For the text-containing cell, return its midpoint in [x, y] coordinate format. 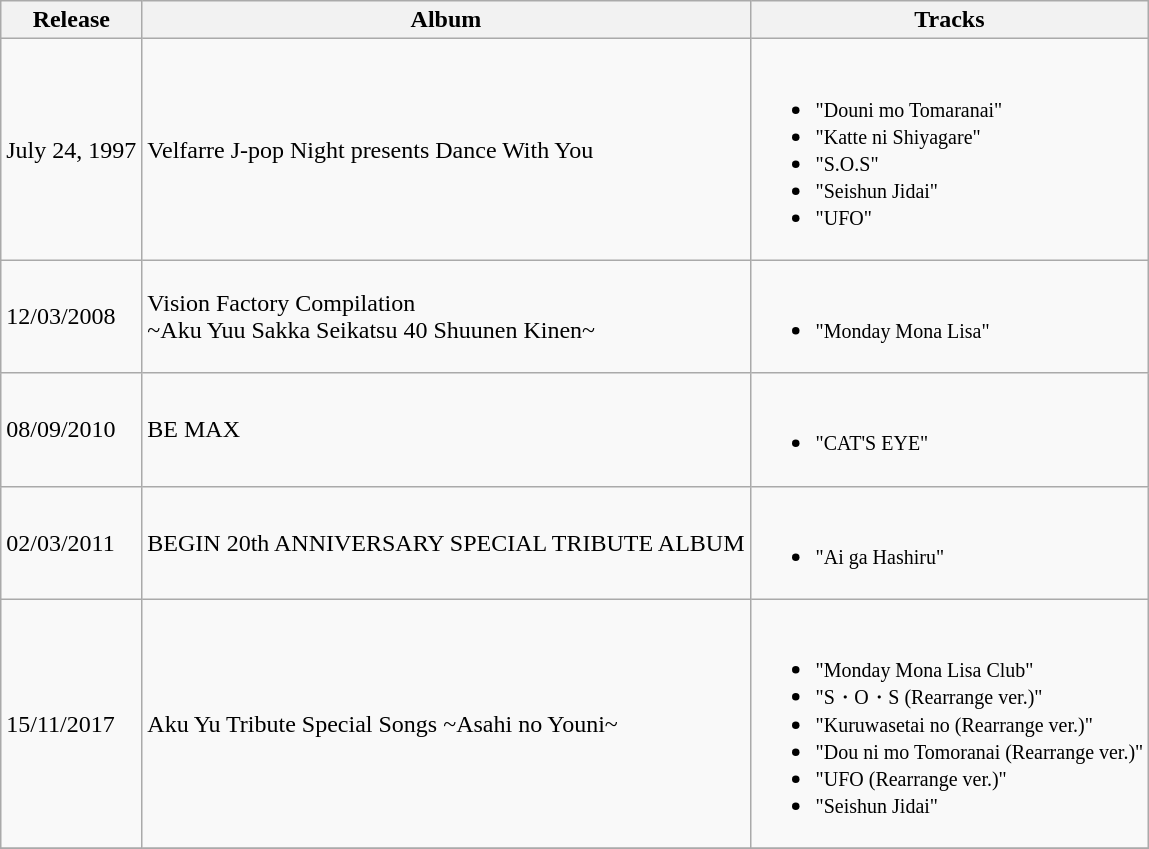
08/09/2010 [72, 430]
Release [72, 20]
"Ai ga Hashiru" [950, 542]
Tracks [950, 20]
Velfarre J-pop Night presents Dance With You [446, 150]
12/03/2008 [72, 316]
Album [446, 20]
"Monday Mona Lisa" [950, 316]
15/11/2017 [72, 724]
BE MAX [446, 430]
"Douni mo Tomaranai""Katte ni Shiyagare""S.O.S""Seishun Jidai""UFO" [950, 150]
Aku Yu Tribute Special Songs ~Asahi no Youni~ [446, 724]
July 24, 1997 [72, 150]
02/03/2011 [72, 542]
BEGIN 20th ANNIVERSARY SPECIAL TRIBUTE ALBUM [446, 542]
Vision Factory Compilation~Aku Yuu Sakka Seikatsu 40 Shuunen Kinen~ [446, 316]
"CAT'S EYE" [950, 430]
